Search for the cell housing the specified text and yield its (x, y) center coordinate. 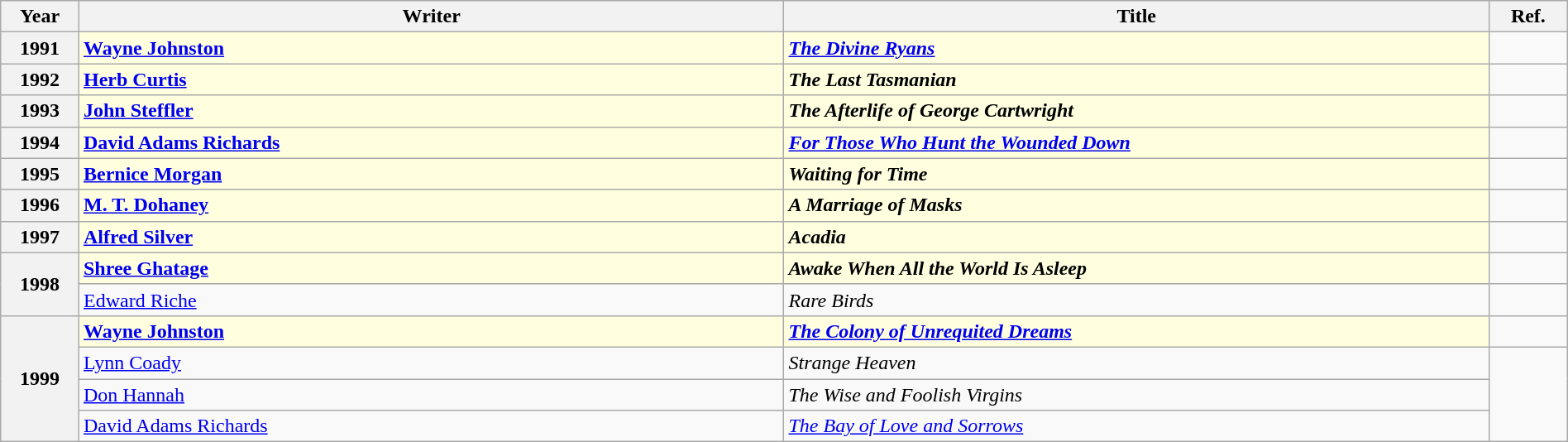
1999 (40, 378)
Edward Riche (432, 300)
1991 (40, 48)
Year (40, 17)
Herb Curtis (432, 79)
1996 (40, 205)
Ref. (1528, 17)
Waiting for Time (1136, 174)
1993 (40, 111)
1992 (40, 79)
The Bay of Love and Sorrows (1136, 426)
The Afterlife of George Cartwright (1136, 111)
The Last Tasmanian (1136, 79)
Shree Ghatage (432, 268)
Don Hannah (432, 395)
The Colony of Unrequited Dreams (1136, 331)
For Those Who Hunt the Wounded Down (1136, 142)
Writer (432, 17)
Awake When All the World Is Asleep (1136, 268)
The Divine Ryans (1136, 48)
A Marriage of Masks (1136, 205)
1997 (40, 237)
Bernice Morgan (432, 174)
Lynn Coady (432, 363)
1994 (40, 142)
The Wise and Foolish Virgins (1136, 395)
Alfred Silver (432, 237)
1995 (40, 174)
Rare Birds (1136, 300)
M. T. Dohaney (432, 205)
Strange Heaven (1136, 363)
1998 (40, 284)
Acadia (1136, 237)
John Steffler (432, 111)
Title (1136, 17)
